Return the (x, y) coordinate for the center point of the cell that contains the specified text.  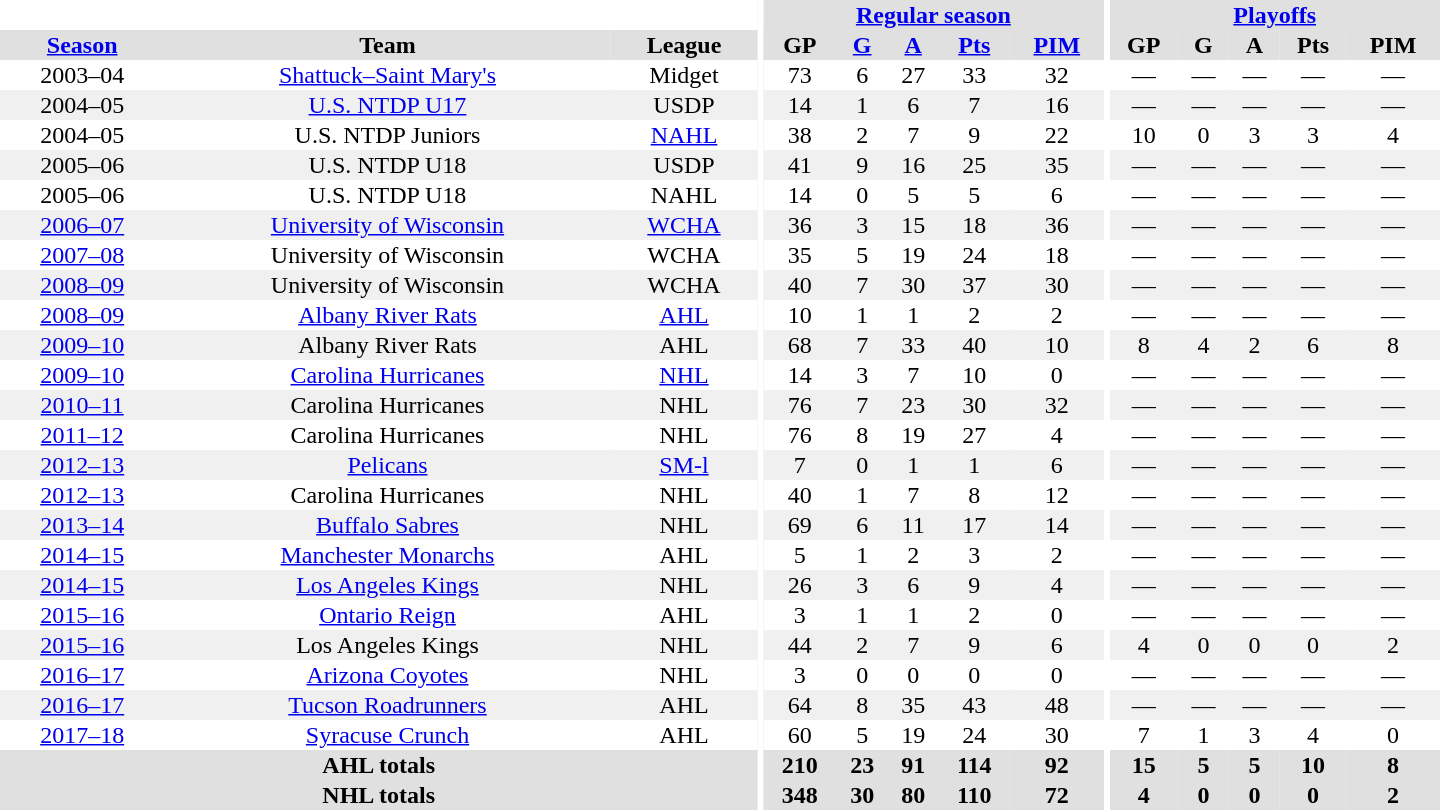
U.S. NTDP Juniors (387, 135)
91 (914, 765)
Playoffs (1274, 15)
Regular season (934, 15)
Tucson Roadrunners (387, 705)
League (684, 45)
17 (974, 525)
44 (800, 645)
210 (800, 765)
41 (800, 165)
48 (1057, 705)
22 (1057, 135)
2007–08 (82, 255)
SM-l (684, 465)
Shattuck–Saint Mary's (387, 75)
NHL totals (378, 795)
Ontario Reign (387, 615)
73 (800, 75)
Arizona Coyotes (387, 675)
Team (387, 45)
12 (1057, 495)
38 (800, 135)
2017–18 (82, 735)
2013–14 (82, 525)
348 (800, 795)
80 (914, 795)
Manchester Monarchs (387, 555)
37 (974, 285)
2006–07 (82, 225)
AHL totals (378, 765)
Season (82, 45)
U.S. NTDP U17 (387, 105)
64 (800, 705)
69 (800, 525)
92 (1057, 765)
25 (974, 165)
Buffalo Sabres (387, 525)
114 (974, 765)
60 (800, 735)
2010–11 (82, 405)
110 (974, 795)
Midget (684, 75)
2011–12 (82, 435)
68 (800, 345)
72 (1057, 795)
Pelicans (387, 465)
11 (914, 525)
2003–04 (82, 75)
26 (800, 585)
Syracuse Crunch (387, 735)
43 (974, 705)
